Find where the given text appears and provide that cell's center as (x, y) coordinate. 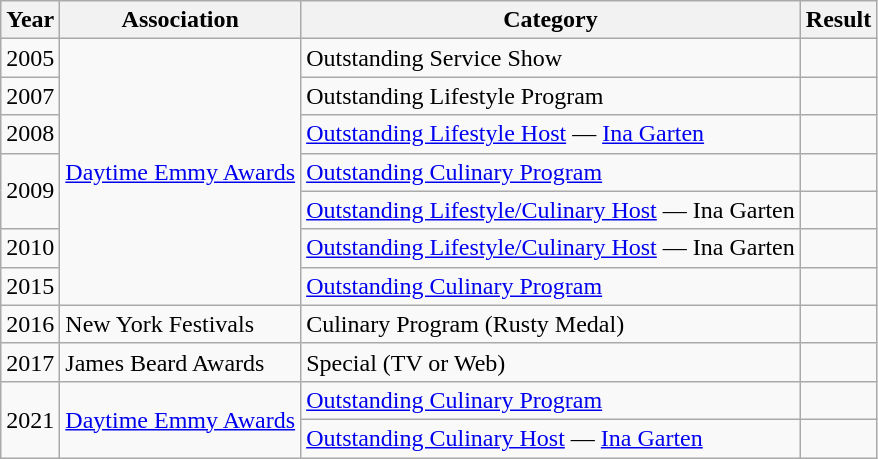
New York Festivals (180, 324)
2005 (30, 58)
2017 (30, 362)
Culinary Program (Rusty Medal) (551, 324)
2010 (30, 248)
2009 (30, 191)
2016 (30, 324)
2021 (30, 419)
Outstanding Culinary Host — Ina Garten (551, 438)
Result (838, 20)
Special (TV or Web) (551, 362)
2015 (30, 286)
2007 (30, 96)
Association (180, 20)
2008 (30, 134)
Outstanding Service Show (551, 58)
Outstanding Lifestyle Host — Ina Garten (551, 134)
Year (30, 20)
Category (551, 20)
Outstanding Lifestyle Program (551, 96)
James Beard Awards (180, 362)
